Extract the (x, y) coordinate from the center of the cell holding the provided text.  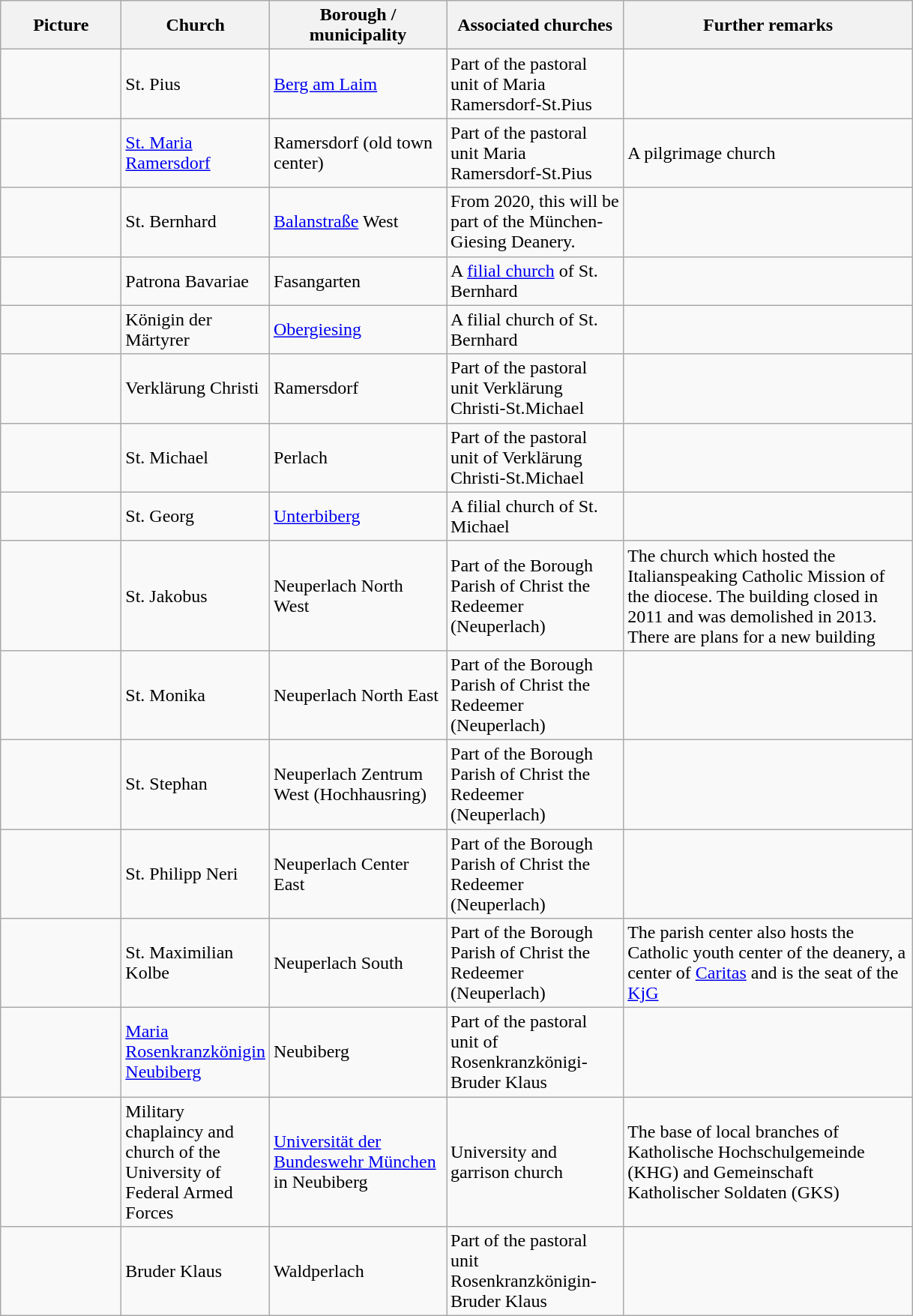
Neuperlach North West (358, 595)
A filial church of St. Michael (535, 516)
Borough / municipality (358, 25)
Waldperlach (358, 1272)
St. Maximilian Kolbe (196, 963)
Neubiberg (358, 1053)
St. Maria Ramersdorf (196, 153)
Patrona Bavariae (196, 280)
St. Michael (196, 457)
St. Georg (196, 516)
Neuperlach South (358, 963)
The parish center also hosts the Catholic youth center of the deanery, a center of Caritas and is the seat of the KjG (768, 963)
Part of the pastoral unit Maria Ramersdorf-St.Pius (535, 153)
The base of local branches of Katholische Hochschulgemeinde (KHG) and Gemeinschaft Katholischer Soldaten (GKS) (768, 1162)
Verklärung Christi (196, 388)
Part of the pastoral unit of Verklärung Christi-St.Michael (535, 457)
Maria Rosenkranzkönigin Neubiberg (196, 1053)
Picture (61, 25)
Associated churches (535, 25)
Neuperlach North East (358, 694)
Neuperlach Zentrum West (Hochhausring) (358, 784)
Part of the pastoral unit of Rosenkranzkönigi-Bruder Klaus (535, 1053)
Bruder Klaus (196, 1272)
Königin der Märtyrer (196, 330)
St. Bernhard (196, 222)
Berg am Laim (358, 84)
Unterbiberg (358, 516)
Ramersdorf (358, 388)
Neuperlach Center East (358, 874)
St. Monika (196, 694)
St. Pius (196, 84)
Further remarks (768, 25)
Obergiesing (358, 330)
Perlach (358, 457)
From 2020, this will be part of the München-Giesing Deanery. (535, 222)
Part of the pastoral unit Rosenkranzkönigin-Bruder Klaus (535, 1272)
Military chaplaincy and church of the University of Federal Armed Forces (196, 1162)
A pilgrimage church (768, 153)
Balanstraße West (358, 222)
Part of the pastoral unit of Maria Ramersdorf-St.Pius (535, 84)
Church (196, 25)
St. Stephan (196, 784)
Part of the pastoral unit Verklärung Christi-St.Michael (535, 388)
Ramersdorf (old town center) (358, 153)
St. Jakobus (196, 595)
Universität der Bundeswehr München in Neubiberg (358, 1162)
Fasangarten (358, 280)
St. Philipp Neri (196, 874)
University and garrison church (535, 1162)
